Capture the cell that displays the provided text and extract its [X, Y] central coordinate. 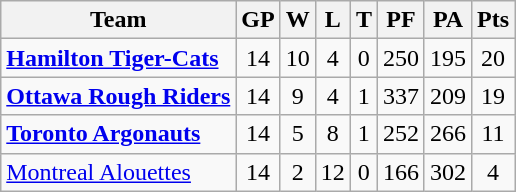
209 [448, 96]
Ottawa Rough Riders [118, 96]
Hamilton Tiger-Cats [118, 58]
266 [448, 134]
GP [258, 20]
PA [448, 20]
2 [298, 172]
20 [494, 58]
250 [400, 58]
5 [298, 134]
W [298, 20]
337 [400, 96]
302 [448, 172]
Team [118, 20]
166 [400, 172]
8 [332, 134]
19 [494, 96]
L [332, 20]
PF [400, 20]
195 [448, 58]
10 [298, 58]
T [364, 20]
252 [400, 134]
9 [298, 96]
12 [332, 172]
Toronto Argonauts [118, 134]
11 [494, 134]
Pts [494, 20]
Montreal Alouettes [118, 172]
